Identify which cell holds the provided text, then report its [x, y] central coordinate. 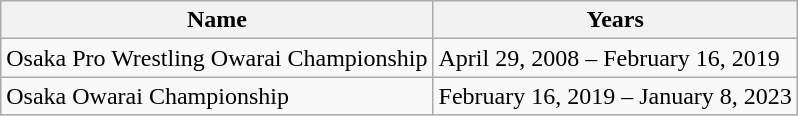
February 16, 2019 – January 8, 2023 [615, 96]
Osaka Pro Wrestling Owarai Championship [217, 58]
Years [615, 20]
Osaka Owarai Championship [217, 96]
April 29, 2008 – February 16, 2019 [615, 58]
Name [217, 20]
